Output the (X, Y) coordinate of the center of the cell containing the given text.  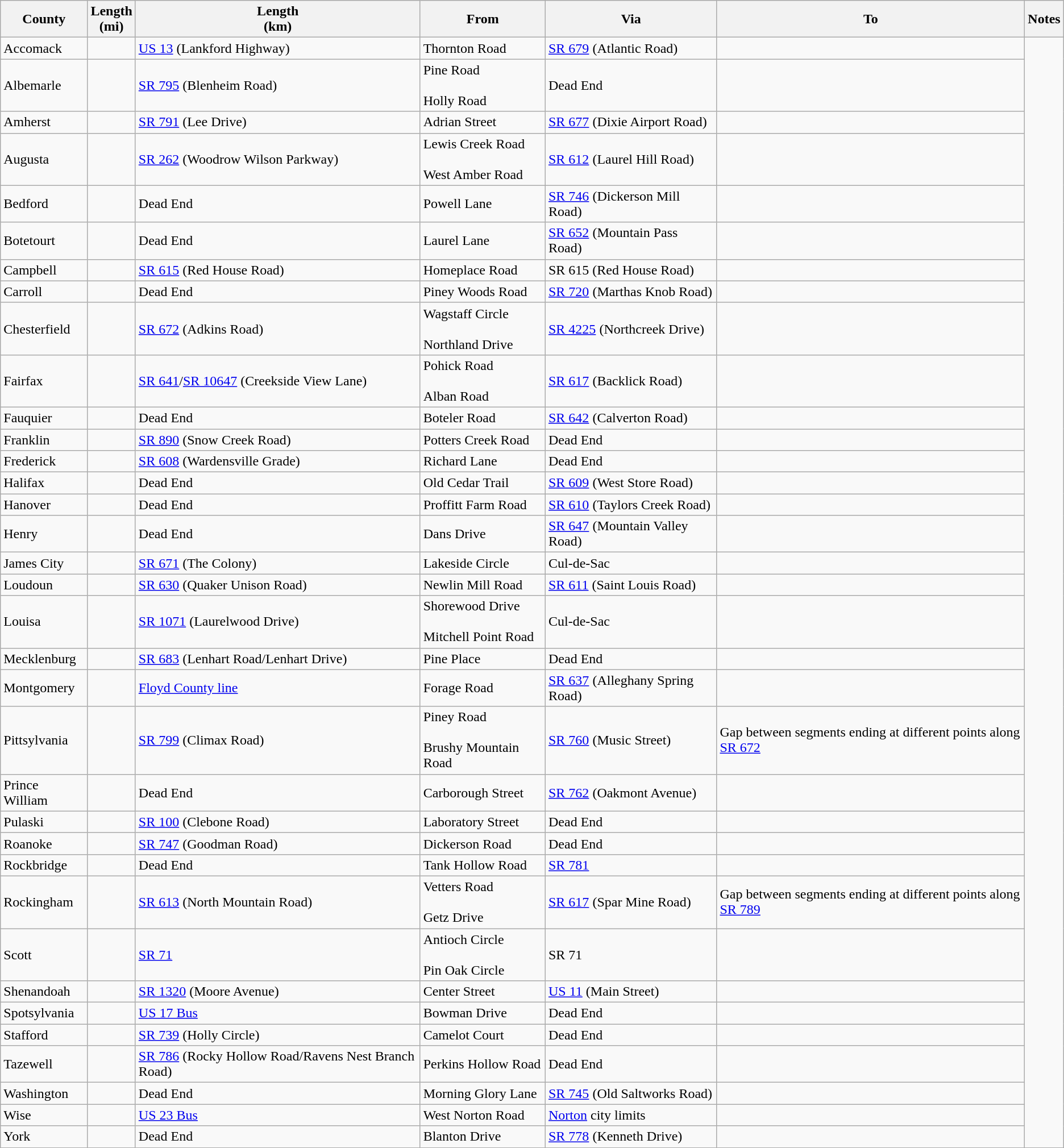
SR 747 (Goodman Road) (277, 843)
Piney RoadBrushy Mountain Road (483, 740)
Halifax (44, 483)
Albemarle (44, 85)
Rockbridge (44, 865)
Shenandoah (44, 992)
Tank Hollow Road (483, 865)
Spotsylvania (44, 1013)
SR 100 (Clebone Road) (277, 822)
Accomack (44, 48)
Dans Drive (483, 534)
Morning Glory Lane (483, 1093)
Augusta (44, 159)
Via (631, 19)
Bowman Drive (483, 1013)
To (871, 19)
Old Cedar Trail (483, 483)
Powell Lane (483, 203)
Carborough Street (483, 792)
Fairfax (44, 381)
Adrian Street (483, 122)
US 11 (Main Street) (631, 992)
Rockingham (44, 902)
From (483, 19)
SR 609 (West Store Road) (631, 483)
SR 739 (Holly Circle) (277, 1035)
SR 671 (The Colony) (277, 563)
Pittsylvania (44, 740)
Forage Road (483, 688)
Frederick (44, 461)
SR 611 (Saint Louis Road) (631, 585)
SR 647 (Mountain Valley Road) (631, 534)
SR 613 (North Mountain Road) (277, 902)
Pohick RoadAlban Road (483, 381)
SR 799 (Climax Road) (277, 740)
Amherst (44, 122)
Homeplace Road (483, 270)
Stafford (44, 1035)
Center Street (483, 992)
Laboratory Street (483, 822)
Campbell (44, 270)
SR 4225 (Northcreek Drive) (631, 328)
SR 637 (Alleghany Spring Road) (631, 688)
Notes (1044, 19)
Gap between segments ending at different points along SR 789 (871, 902)
SR 778 (Kenneth Drive) (631, 1137)
Vetters RoadGetz Drive (483, 902)
Dickerson Road (483, 843)
Proffitt Farm Road (483, 505)
SR 262 (Woodrow Wilson Parkway) (277, 159)
US 17 Bus (277, 1013)
Gap between segments ending at different points along SR 672 (871, 740)
SR 677 (Dixie Airport Road) (631, 122)
SR 760 (Music Street) (631, 740)
Blanton Drive (483, 1137)
SR 672 (Adkins Road) (277, 328)
SR 786 (Rocky Hollow Road/Ravens Nest Branch Road) (277, 1064)
Scott (44, 955)
Piney Woods Road (483, 292)
SR 890 (Snow Creek Road) (277, 439)
SR 791 (Lee Drive) (277, 122)
SR 679 (Atlantic Road) (631, 48)
Thornton Road (483, 48)
Pulaski (44, 822)
SR 1071 (Laurelwood Drive) (277, 622)
Wise (44, 1115)
SR 642 (Calverton Road) (631, 418)
Laurel Lane (483, 241)
SR 795 (Blenheim Road) (277, 85)
Fauquier (44, 418)
SR 641/SR 10647 (Creekside View Lane) (277, 381)
Length(mi) (111, 19)
SR 781 (631, 865)
SR 617 (Backlick Road) (631, 381)
James City (44, 563)
Tazewell (44, 1064)
Newlin Mill Road (483, 585)
Botetourt (44, 241)
Perkins Hollow Road (483, 1064)
SR 610 (Taylors Creek Road) (631, 505)
Carroll (44, 292)
Pine RoadHolly Road (483, 85)
Henry (44, 534)
Pine Place (483, 659)
SR 745 (Old Saltworks Road) (631, 1093)
Louisa (44, 622)
SR 608 (Wardensville Grade) (277, 461)
Hanover (44, 505)
Norton city limits (631, 1115)
US 13 (Lankford Highway) (277, 48)
Chesterfield (44, 328)
Floyd County line (277, 688)
County (44, 19)
Franklin (44, 439)
Mecklenburg (44, 659)
Wagstaff CircleNorthland Drive (483, 328)
Length(km) (277, 19)
SR 630 (Quaker Unison Road) (277, 585)
York (44, 1137)
Bedford (44, 203)
SR 612 (Laurel Hill Road) (631, 159)
SR 652 (Mountain Pass Road) (631, 241)
Washington (44, 1093)
SR 746 (Dickerson Mill Road) (631, 203)
Lewis Creek RoadWest Amber Road (483, 159)
Roanoke (44, 843)
Camelot Court (483, 1035)
Antioch CirclePin Oak Circle (483, 955)
SR 720 (Marthas Knob Road) (631, 292)
Potters Creek Road (483, 439)
US 23 Bus (277, 1115)
SR 617 (Spar Mine Road) (631, 902)
Shorewood DriveMitchell Point Road (483, 622)
SR 683 (Lenhart Road/Lenhart Drive) (277, 659)
Boteler Road (483, 418)
SR 1320 (Moore Avenue) (277, 992)
Richard Lane (483, 461)
West Norton Road (483, 1115)
Montgomery (44, 688)
Prince William (44, 792)
SR 762 (Oakmont Avenue) (631, 792)
Lakeside Circle (483, 563)
Loudoun (44, 585)
